Pinpoint the cell where the given text exists, returning its (x, y) midpoint coordinate. 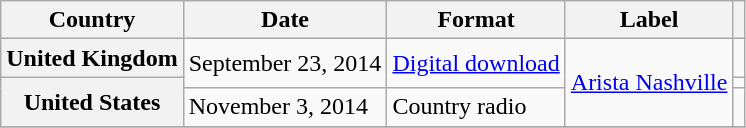
Arista Nashville (649, 82)
November 3, 2014 (285, 107)
Country radio (476, 107)
September 23, 2014 (285, 64)
Digital download (476, 64)
Country (92, 20)
Format (476, 20)
Label (649, 20)
Date (285, 20)
United Kingdom (92, 58)
United States (92, 102)
